Output the (X, Y) coordinate of the center of the cell containing the given text.  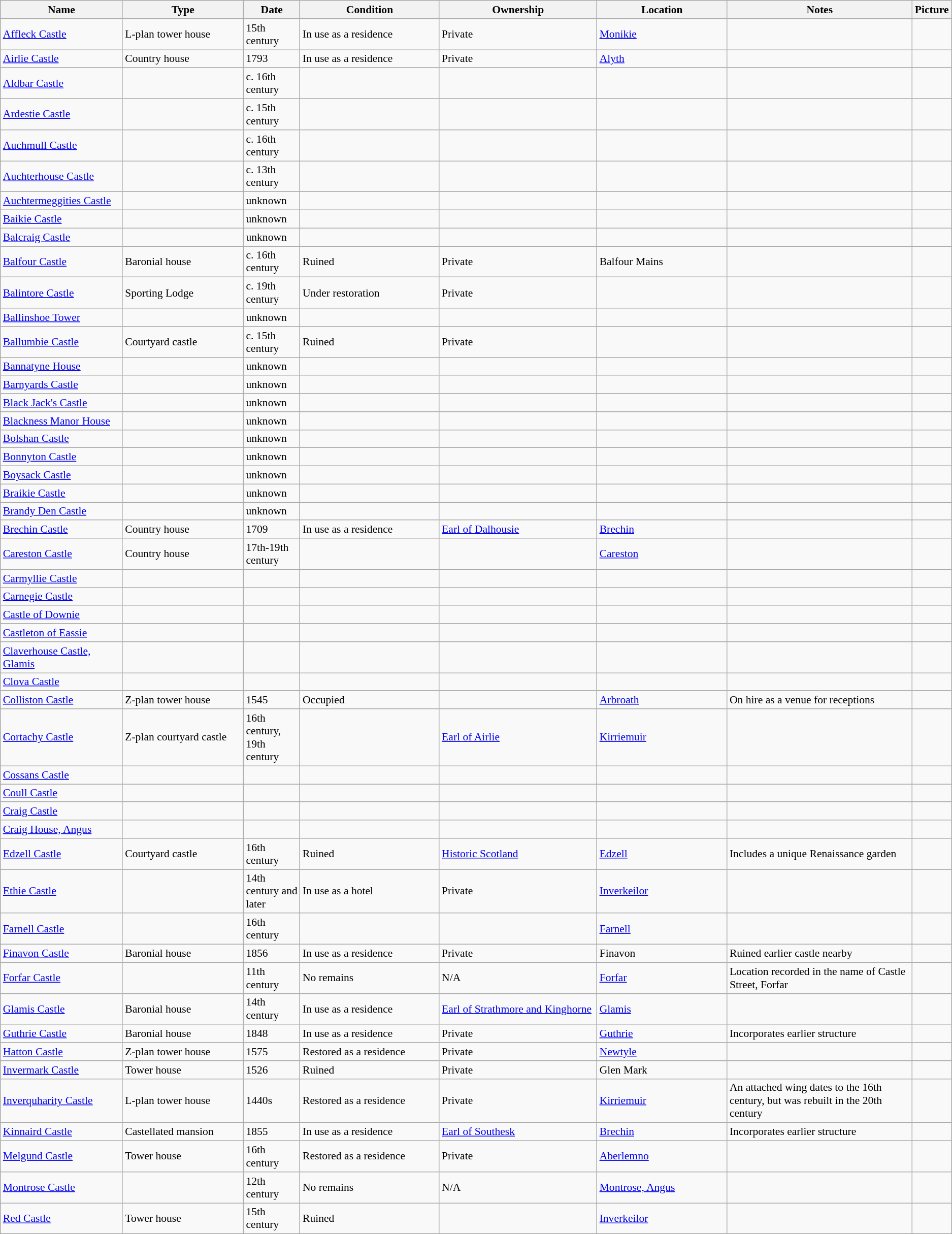
Picture (932, 10)
Baikie Castle (61, 219)
Boysack Castle (61, 475)
Earl of Southesk (518, 1132)
Affleck Castle (61, 35)
1709 (272, 530)
Earl of Airlie (518, 737)
Melgund Castle (61, 1157)
Newtyle (662, 1052)
1575 (272, 1052)
Auchterhouse Castle (61, 177)
Glen Mark (662, 1070)
Balintore Castle (61, 293)
Bolshan Castle (61, 439)
Barnyards Castle (61, 385)
Farnell Castle (61, 929)
17th-19th century (272, 554)
Glamis (662, 1009)
Forfar Castle (61, 978)
Ballinshoe Tower (61, 317)
Aberlemno (662, 1157)
Monikie (662, 35)
Alyth (662, 59)
Claverhouse Castle, Glamis (61, 657)
14th century (272, 1009)
Date (272, 10)
Ownership (518, 10)
Balfour Castle (61, 262)
On hire as a venue for receptions (819, 700)
Location (662, 10)
1856 (272, 954)
Ethie Castle (61, 892)
Forfar (662, 978)
1440s (272, 1101)
Cossans Castle (61, 775)
Clova Castle (61, 682)
Z-plan courtyard castle (183, 737)
Hatton Castle (61, 1052)
Under restoration (370, 293)
Farnell (662, 929)
c. 13th century (272, 177)
Ardestie Castle (61, 115)
Brechin Castle (61, 530)
Blackness Manor House (61, 421)
Inverquharity Castle (61, 1101)
11th century (272, 978)
1793 (272, 59)
Careston (662, 554)
Edzell Castle (61, 854)
Condition (370, 10)
1848 (272, 1034)
16th century, 19th century (272, 737)
Finavon (662, 954)
Craig House, Angus (61, 829)
Guthrie Castle (61, 1034)
1545 (272, 700)
Notes (819, 10)
Invermark Castle (61, 1070)
14th century and later (272, 892)
Cortachy Castle (61, 737)
Sporting Lodge (183, 293)
Airlie Castle (61, 59)
Auchtermeggities Castle (61, 201)
Careston Castle (61, 554)
Red Castle (61, 1219)
Castleton of Eassie (61, 633)
Black Jack's Castle (61, 403)
Auchmull Castle (61, 145)
Balfour Mains (662, 262)
Carmyllie Castle (61, 578)
In use as a hotel (370, 892)
Montrose, Angus (662, 1187)
Location recorded in the name of Castle Street, Forfar (819, 978)
Bonnyton Castle (61, 457)
Braikie Castle (61, 493)
Glamis Castle (61, 1009)
Balcraig Castle (61, 237)
Colliston Castle (61, 700)
1526 (272, 1070)
Earl of Dalhousie (518, 530)
Castellated mansion (183, 1132)
Ballumbie Castle (61, 342)
Carnegie Castle (61, 597)
c. 19th century (272, 293)
Castle of Downie (61, 615)
Edzell (662, 854)
Montrose Castle (61, 1187)
Name (61, 10)
Arbroath (662, 700)
Earl of Strathmore and Kinghorne (518, 1009)
Finavon Castle (61, 954)
Coull Castle (61, 793)
Kinnaird Castle (61, 1132)
Bannatyne House (61, 367)
Type (183, 10)
Brandy Den Castle (61, 511)
Aldbar Castle (61, 83)
Historic Scotland (518, 854)
Includes a unique Renaissance garden (819, 854)
Guthrie (662, 1034)
Occupied (370, 700)
Craig Castle (61, 811)
12th century (272, 1187)
An attached wing dates to the 16th century, but was rebuilt in the 20th century (819, 1101)
Ruined earlier castle nearby (819, 954)
1855 (272, 1132)
